Determine the (X, Y) coordinate at the center of the cell enclosing the given text.  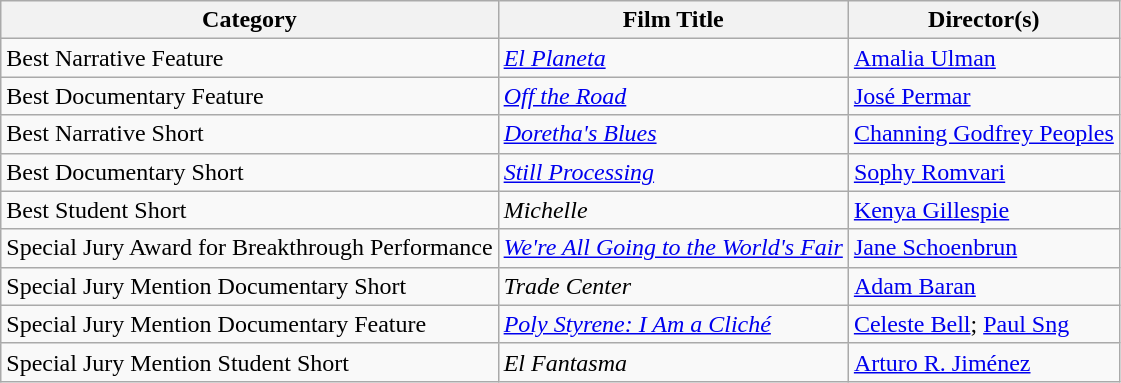
Film Title (673, 20)
Still Processing (673, 172)
Category (250, 20)
Director(s) (984, 20)
El Fantasma (673, 362)
Best Narrative Feature (250, 58)
Special Jury Mention Student Short (250, 362)
Poly Styrene: I Am a Cliché (673, 324)
El Planeta (673, 58)
Trade Center (673, 286)
Kenya Gillespie (984, 210)
Channing Godfrey Peoples (984, 134)
Special Jury Mention Documentary Feature (250, 324)
We're All Going to the World's Fair (673, 248)
Off the Road (673, 96)
Best Narrative Short (250, 134)
Sophy Romvari (984, 172)
Special Jury Mention Documentary Short (250, 286)
Adam Baran (984, 286)
Best Student Short (250, 210)
Amalia Ulman (984, 58)
Arturo R. Jiménez (984, 362)
Jane Schoenbrun (984, 248)
Best Documentary Short (250, 172)
Celeste Bell; Paul Sng (984, 324)
Doretha's Blues (673, 134)
Best Documentary Feature (250, 96)
Special Jury Award for Breakthrough Performance (250, 248)
Michelle (673, 210)
José Permar (984, 96)
